From the cell containing the given text, extract its center point as [X, Y] coordinate. 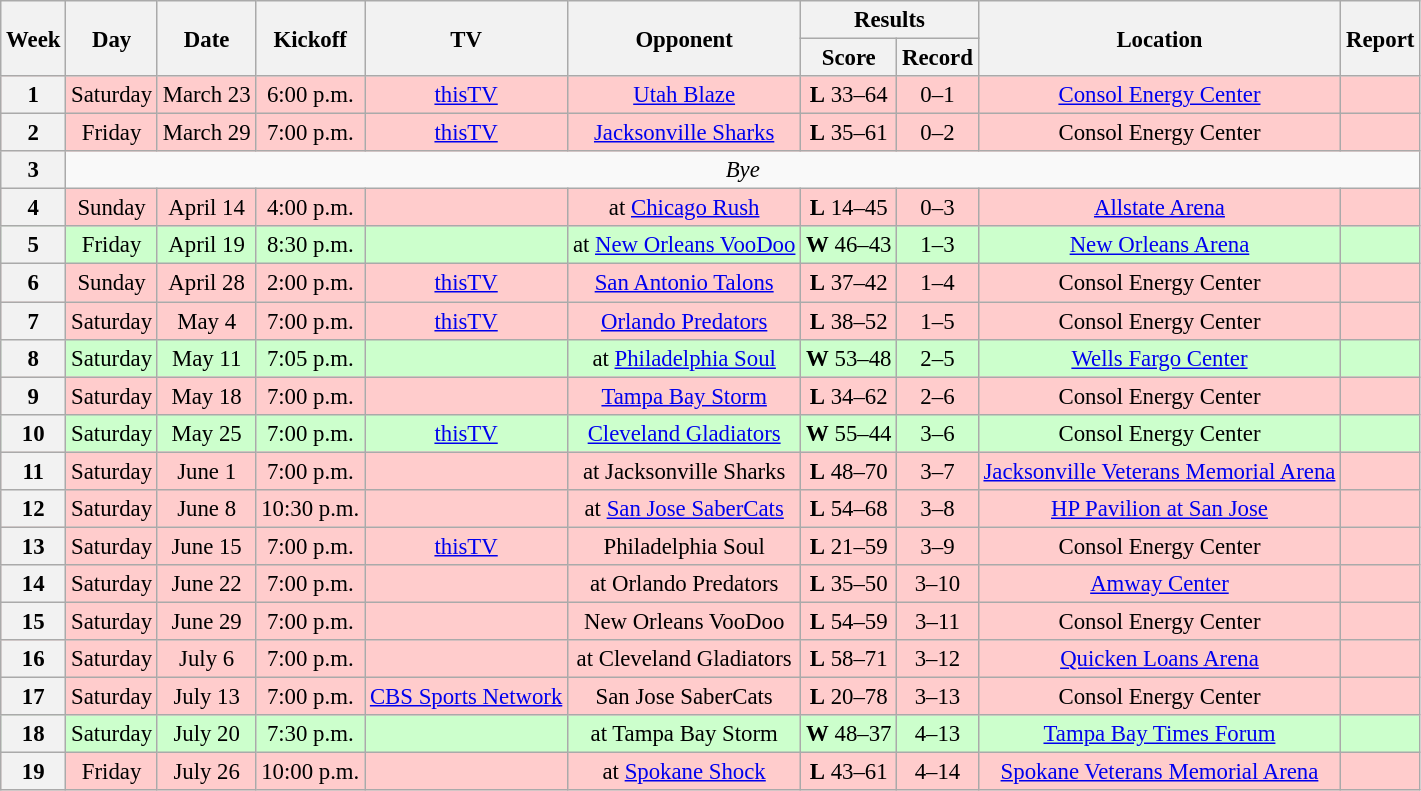
4–14 [938, 772]
Day [112, 38]
March 23 [206, 95]
1–3 [938, 245]
Tampa Bay Storm [684, 396]
Amway Center [1160, 584]
L 48–70 [849, 471]
8:30 p.m. [310, 245]
2 [34, 133]
7:05 p.m. [310, 358]
San Antonio Talons [684, 283]
at Tampa Bay Storm [684, 734]
July 20 [206, 734]
Allstate Arena [1160, 208]
TV [466, 38]
June 29 [206, 621]
Jacksonville Veterans Memorial Arena [1160, 471]
July 6 [206, 659]
at San Jose SaberCats [684, 509]
7 [34, 321]
July 26 [206, 772]
Location [1160, 38]
Opponent [684, 38]
0–2 [938, 133]
W 48–37 [849, 734]
May 4 [206, 321]
3–12 [938, 659]
L 37–42 [849, 283]
L 43–61 [849, 772]
Tampa Bay Times Forum [1160, 734]
6:00 p.m. [310, 95]
June 1 [206, 471]
2:00 p.m. [310, 283]
at Orlando Predators [684, 584]
3–9 [938, 546]
April 14 [206, 208]
W 46–43 [849, 245]
Quicken Loans Arena [1160, 659]
CBS Sports Network [466, 697]
Orlando Predators [684, 321]
Kickoff [310, 38]
15 [34, 621]
6 [34, 283]
Wells Fargo Center [1160, 358]
17 [34, 697]
Utah Blaze [684, 95]
L 35–50 [849, 584]
Score [849, 58]
New Orleans VooDoo [684, 621]
10:30 p.m. [310, 509]
16 [34, 659]
at Philadelphia Soul [684, 358]
19 [34, 772]
Cleveland Gladiators [684, 433]
L 21–59 [849, 546]
5 [34, 245]
3–7 [938, 471]
10:00 p.m. [310, 772]
L 35–61 [849, 133]
L 34–62 [849, 396]
Jacksonville Sharks [684, 133]
May 18 [206, 396]
0–3 [938, 208]
11 [34, 471]
3–10 [938, 584]
Bye [743, 170]
Week [34, 38]
10 [34, 433]
Results [890, 20]
March 29 [206, 133]
3 [34, 170]
L 54–68 [849, 509]
L 54–59 [849, 621]
L 33–64 [849, 95]
2–6 [938, 396]
3–8 [938, 509]
Date [206, 38]
3–11 [938, 621]
June 15 [206, 546]
W 55–44 [849, 433]
at Jacksonville Sharks [684, 471]
San Jose SaberCats [684, 697]
HP Pavilion at San Jose [1160, 509]
14 [34, 584]
3–13 [938, 697]
Record [938, 58]
July 13 [206, 697]
Spokane Veterans Memorial Arena [1160, 772]
May 11 [206, 358]
New Orleans Arena [1160, 245]
at Cleveland Gladiators [684, 659]
at New Orleans VooDoo [684, 245]
8 [34, 358]
L 14–45 [849, 208]
9 [34, 396]
3–6 [938, 433]
4 [34, 208]
W 53–48 [849, 358]
June 22 [206, 584]
Report [1380, 38]
0–1 [938, 95]
12 [34, 509]
13 [34, 546]
at Chicago Rush [684, 208]
April 28 [206, 283]
1 [34, 95]
18 [34, 734]
L 20–78 [849, 697]
at Spokane Shock [684, 772]
L 38–52 [849, 321]
1–5 [938, 321]
4:00 p.m. [310, 208]
June 8 [206, 509]
1–4 [938, 283]
L 58–71 [849, 659]
April 19 [206, 245]
4–13 [938, 734]
7:30 p.m. [310, 734]
2–5 [938, 358]
May 25 [206, 433]
Philadelphia Soul [684, 546]
